For the text-containing cell, return its midpoint in (x, y) coordinate format. 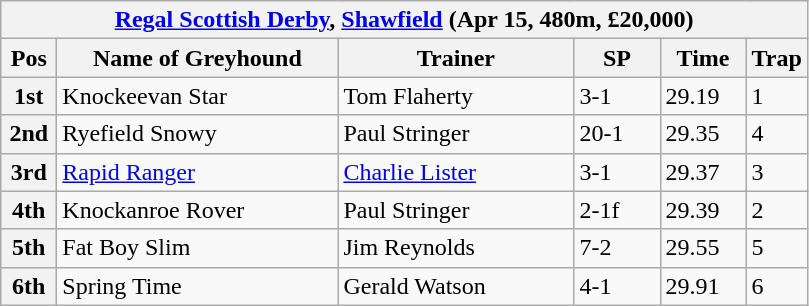
Name of Greyhound (198, 58)
Trap (776, 58)
Trainer (456, 58)
29.35 (703, 134)
Fat Boy Slim (198, 248)
2-1f (617, 210)
1st (29, 96)
29.19 (703, 96)
Ryefield Snowy (198, 134)
29.37 (703, 172)
2nd (29, 134)
Knockeevan Star (198, 96)
4-1 (617, 286)
29.55 (703, 248)
29.91 (703, 286)
5th (29, 248)
Charlie Lister (456, 172)
6th (29, 286)
Knockanroe Rover (198, 210)
Regal Scottish Derby, Shawfield (Apr 15, 480m, £20,000) (404, 20)
Tom Flaherty (456, 96)
Jim Reynolds (456, 248)
Time (703, 58)
7-2 (617, 248)
Pos (29, 58)
Rapid Ranger (198, 172)
2 (776, 210)
Gerald Watson (456, 286)
6 (776, 286)
3rd (29, 172)
3 (776, 172)
4th (29, 210)
20-1 (617, 134)
1 (776, 96)
4 (776, 134)
29.39 (703, 210)
Spring Time (198, 286)
5 (776, 248)
SP (617, 58)
